Provide the [X, Y] coordinate of the cell's center where the given text is located.  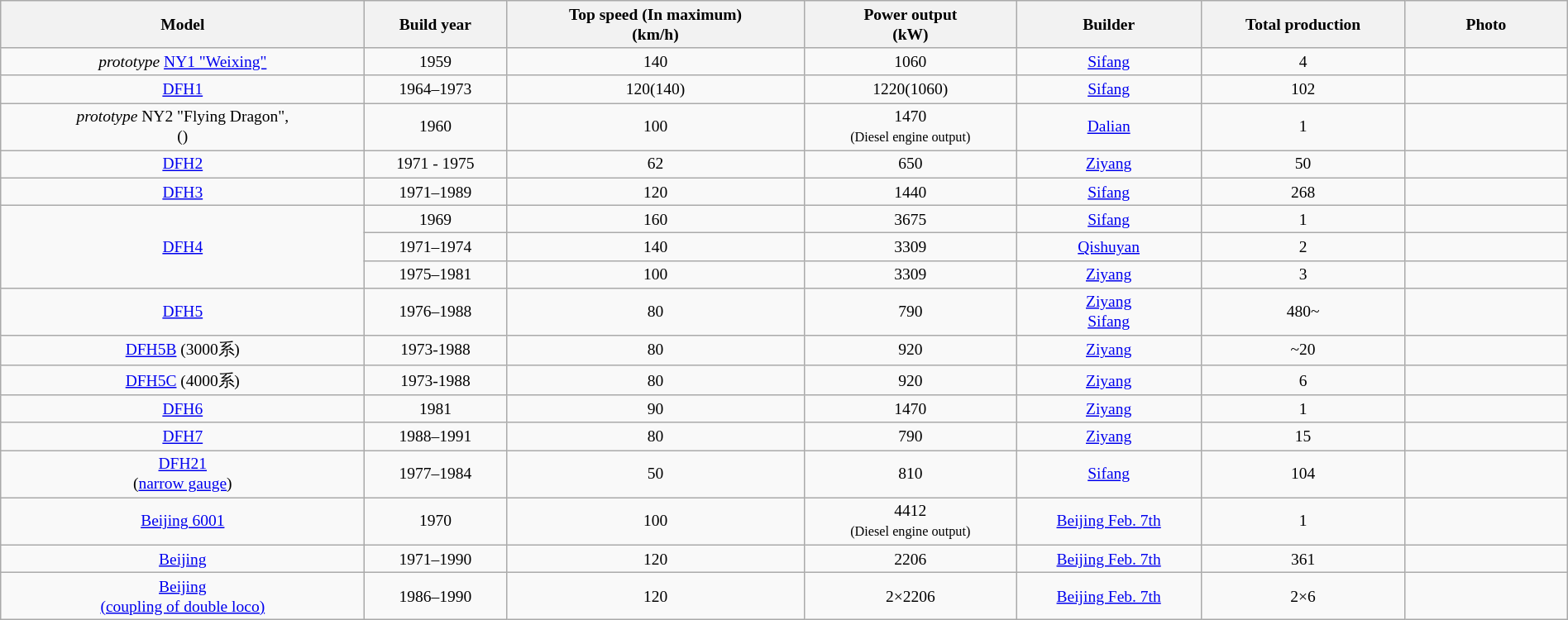
1971–1974 [435, 246]
~20 [1303, 351]
1971–1989 [435, 192]
DFH3 [183, 192]
90 [655, 408]
Builder [1109, 25]
1970 [435, 521]
Beijing(coupling of double loco) [183, 597]
Photo [1485, 25]
102 [1303, 89]
Total production [1303, 25]
prototype NY2 "Flying Dragon",() [183, 127]
2 [1303, 246]
1440 [911, 192]
120(140) [655, 89]
2206 [911, 559]
1977–1984 [435, 475]
1976–1988 [435, 311]
DFH5 [183, 311]
DFH7 [183, 436]
1981 [435, 408]
Top speed (In maximum) (km/h) [655, 25]
6 [1303, 380]
DFH1 [183, 89]
1964–1973 [435, 89]
DFH5C (4000系) [183, 380]
62 [655, 164]
15 [1303, 436]
480~ [1303, 311]
DFH4 [183, 246]
268 [1303, 192]
DFH5B (3000系) [183, 351]
prototype NY1 "Weixing" [183, 61]
361 [1303, 559]
1969 [435, 218]
1959 [435, 61]
1470 [911, 408]
1971 - 1975 [435, 164]
810 [911, 475]
160 [655, 218]
Dalian [1109, 127]
DFH6 [183, 408]
3675 [911, 218]
3 [1303, 274]
1960 [435, 127]
ZiyangSifang [1109, 311]
Beijing [183, 559]
1060 [911, 61]
2×6 [1303, 597]
1220(1060) [911, 89]
4 [1303, 61]
1986–1990 [435, 597]
4412(Diesel engine output) [911, 521]
DFH21(narrow gauge) [183, 475]
1971–1990 [435, 559]
DFH2 [183, 164]
Beijing 6001 [183, 521]
104 [1303, 475]
650 [911, 164]
Power output (kW) [911, 25]
Qishuyan [1109, 246]
2×2206 [911, 597]
1975–1981 [435, 274]
Build year [435, 25]
Model [183, 25]
1470(Diesel engine output) [911, 127]
1988–1991 [435, 436]
